Scan for the cell matching the given text and deliver its [x, y] coordinate at center. 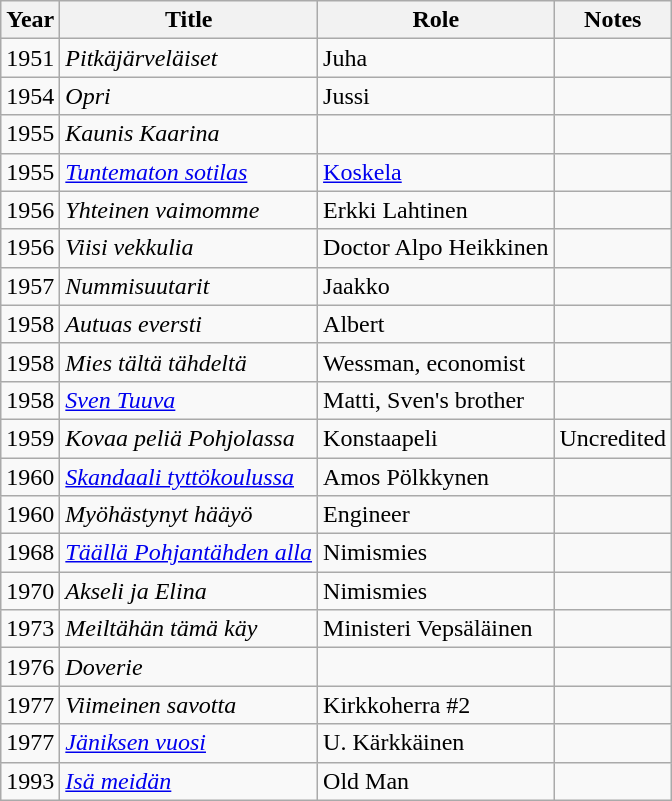
Matti, Sven's brother [436, 400]
1951 [30, 58]
Albert [436, 324]
Amos Pölkkynen [436, 477]
Jussi [436, 96]
Pitkäjärveläiset [189, 58]
Title [189, 20]
1968 [30, 553]
Notes [613, 20]
Tuntematon sotilas [189, 172]
Yhteinen vaimomme [189, 210]
Viimeinen savotta [189, 705]
Engineer [436, 515]
Old Man [436, 781]
Year [30, 20]
Uncredited [613, 438]
1970 [30, 591]
Role [436, 20]
Ministeri Vepsäläinen [436, 629]
Meiltähän tämä käy [189, 629]
Konstaapeli [436, 438]
Kirkkoherra #2 [436, 705]
Jaakko [436, 286]
Skandaali tyttökoulussa [189, 477]
Täällä Pohjantähden alla [189, 553]
1957 [30, 286]
U. Kärkkäinen [436, 743]
1976 [30, 667]
Mies tältä tähdeltä [189, 362]
Kovaa peliä Pohjolassa [189, 438]
Viisi vekkulia [189, 248]
Jäniksen vuosi [189, 743]
Erkki Lahtinen [436, 210]
1973 [30, 629]
Doverie [189, 667]
Sven Tuuva [189, 400]
Juha [436, 58]
Kaunis Kaarina [189, 134]
Autuas eversti [189, 324]
1954 [30, 96]
Akseli ja Elina [189, 591]
Koskela [436, 172]
1993 [30, 781]
1959 [30, 438]
Isä meidän [189, 781]
Wessman, economist [436, 362]
Opri [189, 96]
Doctor Alpo Heikkinen [436, 248]
Myöhästynyt hääyö [189, 515]
Nummisuutarit [189, 286]
